Scan for the cell matching the given text and deliver its [X, Y] coordinate at center. 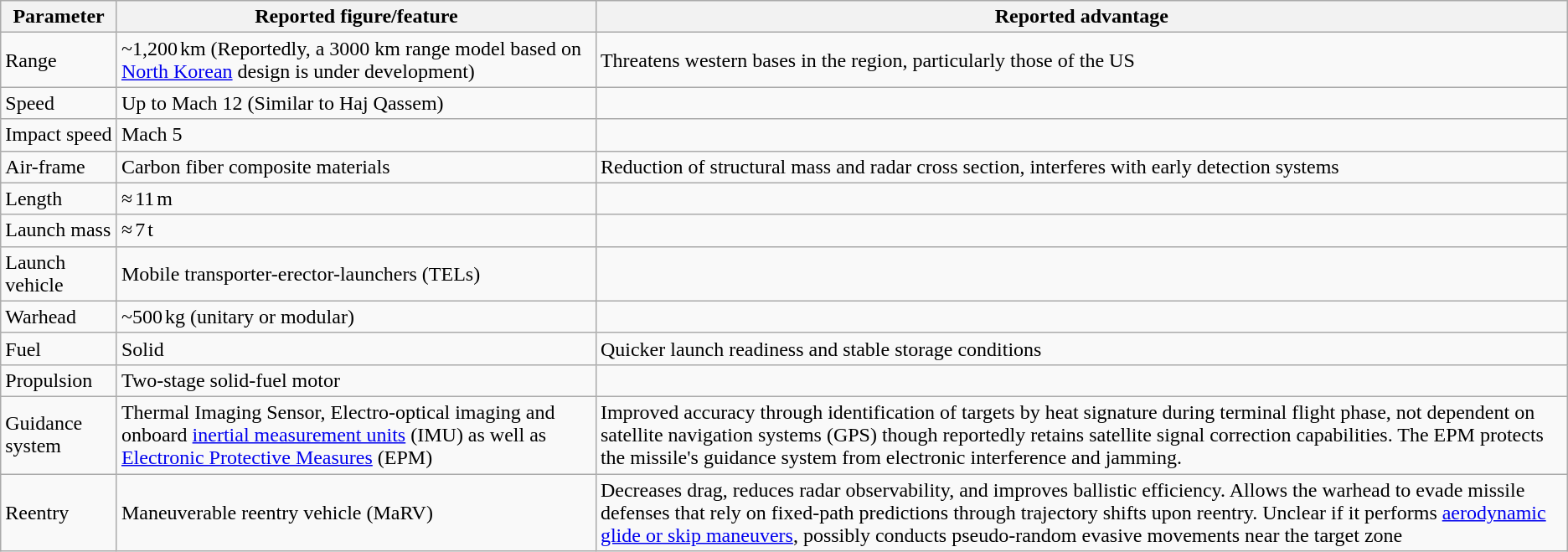
Mach 5 [356, 135]
≈ 7 t [356, 230]
Maneuverable reentry vehicle (MaRV) [356, 513]
Speed [59, 103]
~500 kg (unitary or modular) [356, 317]
Impact speed [59, 135]
Solid [356, 348]
Range [59, 60]
Threatens western bases in the region, particularly those of the US [1081, 60]
Launch vehicle [59, 273]
~1,200 km (Reportedly, a 3000 km range model based on North Korean design is under development) [356, 60]
Length [59, 199]
Carbon fiber composite materials [356, 167]
Propulsion [59, 380]
Air-frame [59, 167]
Reported figure/feature [356, 17]
Guidance system [59, 435]
Fuel [59, 348]
Up to Mach 12 (Similar to Haj Qassem) [356, 103]
Two‑stage solid‑fuel motor [356, 380]
≈ 11 m [356, 199]
Parameter [59, 17]
Reported advantage [1081, 17]
Warhead [59, 317]
Launch mass [59, 230]
Thermal Imaging Sensor, Electro-optical imaging and onboard inertial measurement units (IMU) as well as Electronic Protective Measures (EPM) [356, 435]
Reduction of structural mass and radar cross section, interferes with early detection systems [1081, 167]
Reentry [59, 513]
Mobile transporter-erector-launchers (TELs) [356, 273]
Quicker launch readiness and stable storage conditions [1081, 348]
